Return the (x, y) coordinate for the center point of the cell that contains the specified text.  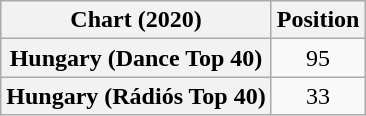
95 (318, 58)
Hungary (Rádiós Top 40) (136, 96)
Hungary (Dance Top 40) (136, 58)
33 (318, 96)
Position (318, 20)
Chart (2020) (136, 20)
